Return the [x, y] coordinate for the center point of the cell that contains the specified text.  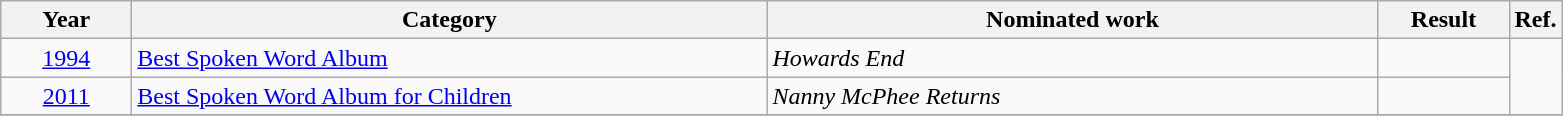
Year [66, 20]
Ref. [1536, 20]
Nanny McPhee Returns [1072, 96]
Howards End [1072, 58]
Best Spoken Word Album for Children [450, 96]
Best Spoken Word Album [450, 58]
Category [450, 20]
2011 [66, 96]
Nominated work [1072, 20]
Result [1444, 20]
1994 [66, 58]
